Return [x, y] of the center of cell containing provided text 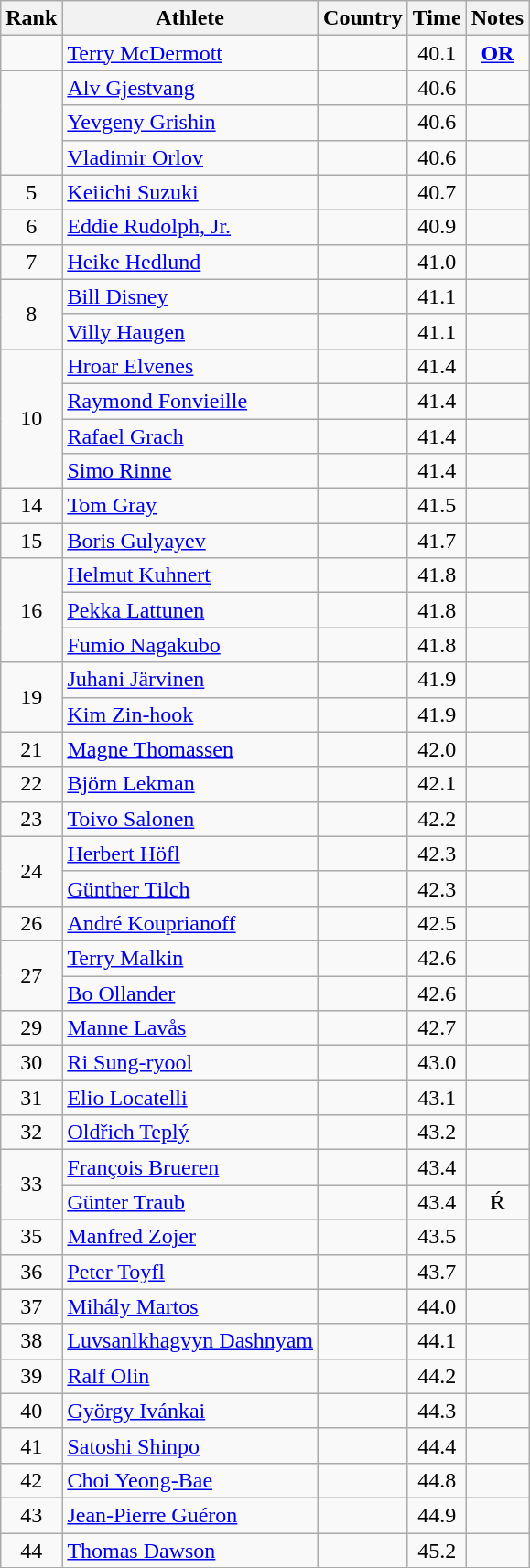
37 [31, 1306]
Ri Sung-ryool [190, 1063]
23 [31, 819]
Kim Zin-hook [190, 714]
43 [31, 1515]
38 [31, 1341]
44.9 [437, 1515]
8 [31, 314]
21 [31, 749]
Vladimir Orlov [190, 157]
41.0 [437, 262]
Bill Disney [190, 296]
40.9 [437, 227]
OR [497, 53]
40.1 [437, 53]
Alv Gjestvang [190, 88]
43.2 [437, 1133]
Simo Rinne [190, 471]
Rafael Grach [190, 436]
32 [31, 1133]
45.2 [437, 1551]
31 [31, 1098]
Raymond Fonvieille [190, 401]
Ŕ [497, 1202]
Manne Lavås [190, 1028]
Terry Malkin [190, 958]
44.8 [437, 1480]
43.1 [437, 1098]
42 [31, 1480]
Manfred Zojer [190, 1237]
Luvsanlkhagvyn Dashnyam [190, 1341]
24 [31, 871]
16 [31, 610]
15 [31, 541]
Time [437, 18]
Thomas Dawson [190, 1551]
44.1 [437, 1341]
Oldřich Teplý [190, 1133]
Athlete [190, 18]
Hroar Elvenes [190, 366]
Rank [31, 18]
35 [31, 1237]
41 [31, 1445]
39 [31, 1376]
Björn Lekman [190, 784]
Terry McDermott [190, 53]
42.5 [437, 923]
43.7 [437, 1272]
44.2 [437, 1376]
41.7 [437, 541]
44.4 [437, 1445]
19 [31, 697]
42.2 [437, 819]
Magne Thomassen [190, 749]
43.5 [437, 1237]
Ralf Olin [190, 1376]
29 [31, 1028]
40.7 [437, 192]
42.0 [437, 749]
44 [31, 1551]
Elio Locatelli [190, 1098]
27 [31, 975]
42.7 [437, 1028]
Choi Yeong-Bae [190, 1480]
33 [31, 1185]
10 [31, 418]
Juhani Järvinen [190, 680]
Toivo Salonen [190, 819]
5 [31, 192]
Satoshi Shinpo [190, 1445]
Eddie Rudolph, Jr. [190, 227]
Tom Gray [190, 506]
7 [31, 262]
Mihály Martos [190, 1306]
Günther Tilch [190, 888]
Villy Haugen [190, 331]
42.1 [437, 784]
Heike Hedlund [190, 262]
41.5 [437, 506]
14 [31, 506]
Jean-Pierre Guéron [190, 1515]
Keiichi Suzuki [190, 192]
40 [31, 1411]
Fumio Nagakubo [190, 645]
Notes [497, 18]
Günter Traub [190, 1202]
30 [31, 1063]
43.0 [437, 1063]
François Brueren [190, 1167]
22 [31, 784]
György Ivánkai [190, 1411]
Pekka Lattunen [190, 610]
Peter Toyfl [190, 1272]
André Kouprianoff [190, 923]
44.3 [437, 1411]
26 [31, 923]
Country [363, 18]
6 [31, 227]
Herbert Höfl [190, 854]
44.0 [437, 1306]
Boris Gulyayev [190, 541]
Helmut Kuhnert [190, 575]
Yevgeny Grishin [190, 123]
Bo Ollander [190, 993]
36 [31, 1272]
